From the cell containing the given text, extract its center point as (x, y) coordinate. 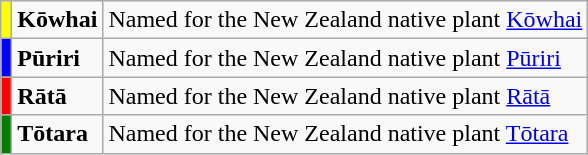
Tōtara (58, 134)
Pūriri (58, 58)
Kōwhai (58, 20)
Rātā (58, 96)
Named for the New Zealand native plant Pūriri (346, 58)
Named for the New Zealand native plant Rātā (346, 96)
Named for the New Zealand native plant Tōtara (346, 134)
Named for the New Zealand native plant Kōwhai (346, 20)
